Find where the given text appears and provide that cell's center as [X, Y] coordinate. 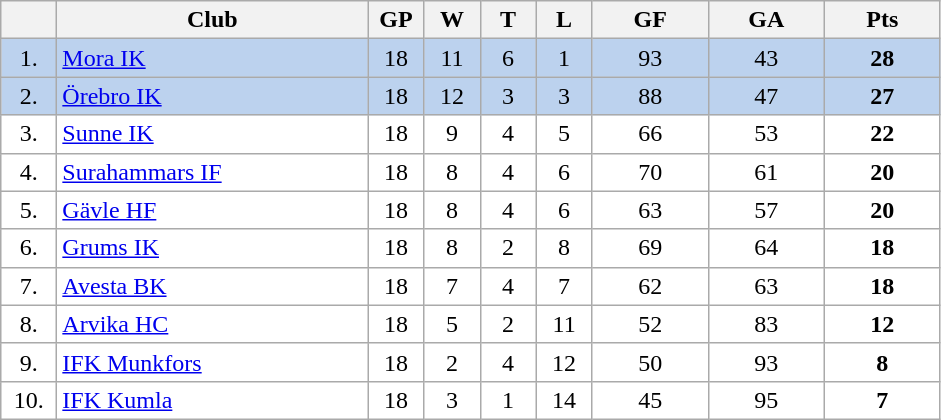
Sunne IK [212, 134]
IFK Munkfors [212, 362]
57 [766, 210]
64 [766, 248]
10. [29, 400]
4. [29, 172]
88 [650, 96]
7. [29, 286]
Örebro IK [212, 96]
1. [29, 58]
Surahammars IF [212, 172]
2. [29, 96]
66 [650, 134]
27 [882, 96]
9. [29, 362]
T [508, 20]
22 [882, 134]
GP [396, 20]
14 [564, 400]
62 [650, 286]
61 [766, 172]
GA [766, 20]
Grums IK [212, 248]
3. [29, 134]
6. [29, 248]
53 [766, 134]
Arvika HC [212, 324]
9 [452, 134]
Pts [882, 20]
47 [766, 96]
5. [29, 210]
50 [650, 362]
69 [650, 248]
W [452, 20]
Club [212, 20]
70 [650, 172]
Avesta BK [212, 286]
83 [766, 324]
95 [766, 400]
GF [650, 20]
Gävle HF [212, 210]
Mora IK [212, 58]
43 [766, 58]
45 [650, 400]
52 [650, 324]
IFK Kumla [212, 400]
L [564, 20]
8. [29, 324]
28 [882, 58]
